Identify which cell holds the provided text, then report its (x, y) central coordinate. 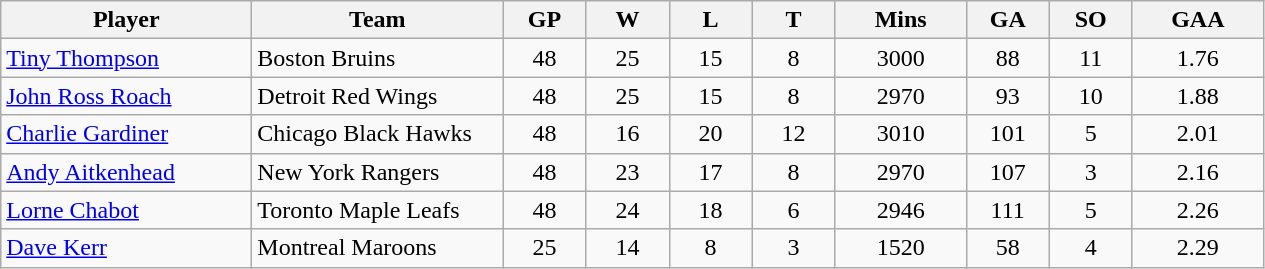
New York Rangers (378, 172)
L (710, 20)
10 (1090, 96)
W (628, 20)
2946 (900, 210)
2.16 (1198, 172)
1520 (900, 248)
101 (1008, 134)
Player (126, 20)
107 (1008, 172)
14 (628, 248)
2.29 (1198, 248)
Boston Bruins (378, 58)
4 (1090, 248)
23 (628, 172)
SO (1090, 20)
Toronto Maple Leafs (378, 210)
6 (794, 210)
111 (1008, 210)
3010 (900, 134)
GA (1008, 20)
3000 (900, 58)
GP (544, 20)
2.26 (1198, 210)
11 (1090, 58)
T (794, 20)
24 (628, 210)
Lorne Chabot (126, 210)
1.76 (1198, 58)
93 (1008, 96)
58 (1008, 248)
16 (628, 134)
Team (378, 20)
18 (710, 210)
Mins (900, 20)
Dave Kerr (126, 248)
20 (710, 134)
88 (1008, 58)
Montreal Maroons (378, 248)
Andy Aitkenhead (126, 172)
Chicago Black Hawks (378, 134)
John Ross Roach (126, 96)
Charlie Gardiner (126, 134)
Detroit Red Wings (378, 96)
GAA (1198, 20)
12 (794, 134)
1.88 (1198, 96)
2.01 (1198, 134)
17 (710, 172)
Tiny Thompson (126, 58)
